Find where the given text appears and provide that cell's center as [x, y] coordinate. 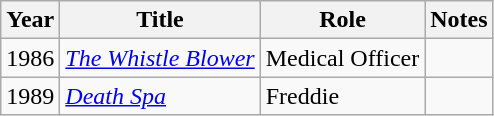
1989 [30, 96]
Death Spa [160, 96]
The Whistle Blower [160, 58]
Role [342, 20]
Freddie [342, 96]
Medical Officer [342, 58]
Year [30, 20]
1986 [30, 58]
Notes [459, 20]
Title [160, 20]
